From the cell containing the given text, extract its center point as (x, y) coordinate. 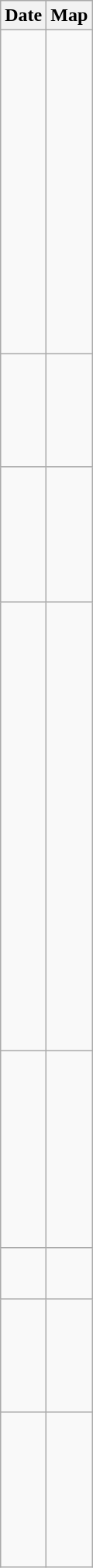
Date (23, 16)
Map (70, 16)
